For the text-containing cell, return its midpoint in [X, Y] coordinate format. 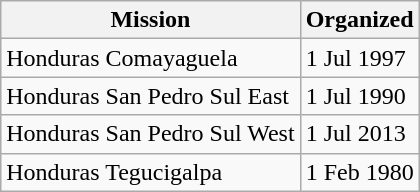
Organized [360, 20]
1 Jul 1997 [360, 58]
Honduras Tegucigalpa [150, 172]
1 Jul 1990 [360, 96]
Honduras Comayaguela [150, 58]
Honduras San Pedro Sul West [150, 134]
1 Jul 2013 [360, 134]
Mission [150, 20]
Honduras San Pedro Sul East [150, 96]
1 Feb 1980 [360, 172]
